From the cell containing the given text, extract its center point as [x, y] coordinate. 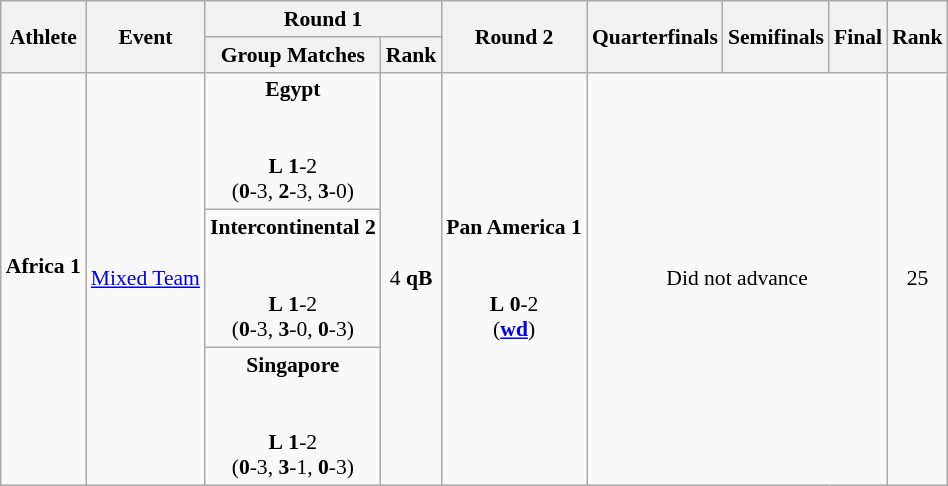
Group Matches [293, 55]
Round 1 [323, 19]
Round 2 [514, 36]
Final [858, 36]
Semifinals [776, 36]
Singapore L 1-2 (0-3, 3-1, 0-3) [293, 417]
25 [918, 278]
4 qB [412, 278]
Did not advance [737, 278]
Quarterfinals [655, 36]
Event [146, 36]
Intercontinental 2 L 1-2 (0-3, 3-0, 0-3) [293, 279]
Egypt L 1-2 (0-3, 2-3, 3-0) [293, 141]
Africa 1 [44, 278]
Athlete [44, 36]
Mixed Team [146, 278]
Pan America 1 L 0-2 (wd) [514, 278]
